Scan for the cell matching the given text and deliver its [x, y] coordinate at center. 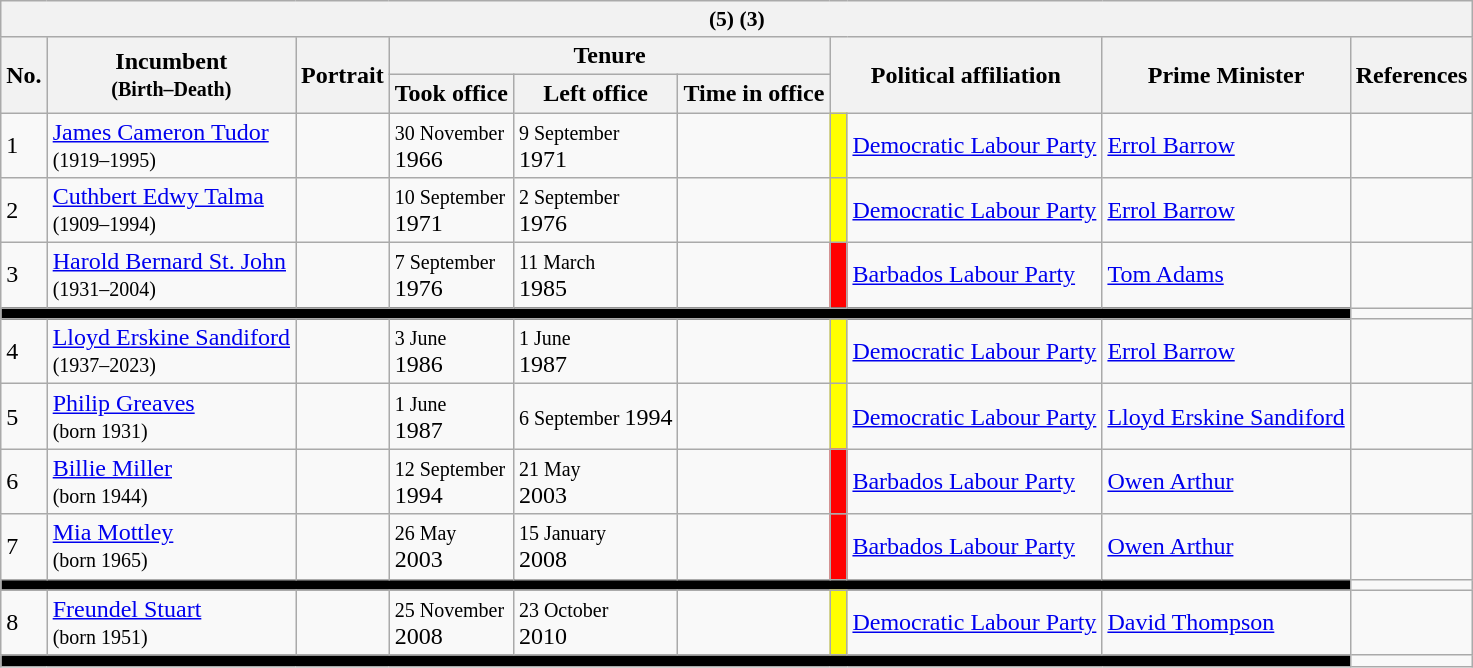
No. [24, 74]
7 September 1976 [451, 276]
1 [24, 144]
Cuthbert Edwy Talma(1909–1994) [171, 210]
Took office [451, 93]
21 May 2003 [596, 482]
3 June 1986 [451, 352]
Tenure [610, 55]
Freundel Stuart(born 1951) [171, 622]
Portrait [343, 74]
23 October2010 [596, 622]
Time in office [754, 93]
Lloyd Erskine Sandiford(1937–2023) [171, 352]
Incumbent(Birth–Death) [171, 74]
(5) (3) [737, 19]
Political affiliation [966, 74]
25 November2008 [451, 622]
Philip Greaves(born 1931) [171, 416]
2 [24, 210]
30 November1966 [451, 144]
6 September 1994 [596, 416]
10 September1971 [451, 210]
Lloyd Erskine Sandiford [1226, 416]
6 [24, 482]
Mia Mottley(born 1965) [171, 546]
9 September 1971 [596, 144]
8 [24, 622]
2 September 1976 [596, 210]
Prime Minister [1226, 74]
11 March 1985 [596, 276]
Tom Adams [1226, 276]
James Cameron Tudor(1919–1995) [171, 144]
4 [24, 352]
12 September 1994 [451, 482]
3 [24, 276]
Billie Miller(born 1944) [171, 482]
5 [24, 416]
26 May 2003 [451, 546]
David Thompson [1226, 622]
Harold Bernard St. John(1931–2004) [171, 276]
15 January2008 [596, 546]
References [1412, 74]
7 [24, 546]
Left office [596, 93]
